Determine the [x, y] coordinate at the center of the cell enclosing the given text.  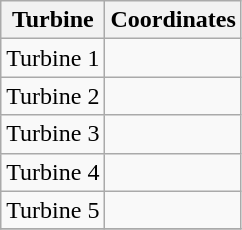
Turbine 3 [53, 134]
Turbine 1 [53, 58]
Turbine 5 [53, 210]
Turbine 2 [53, 96]
Turbine 4 [53, 172]
Coordinates [173, 20]
Turbine [53, 20]
